Detect which cell encompasses the target text, then output its [x, y] center coordinate. 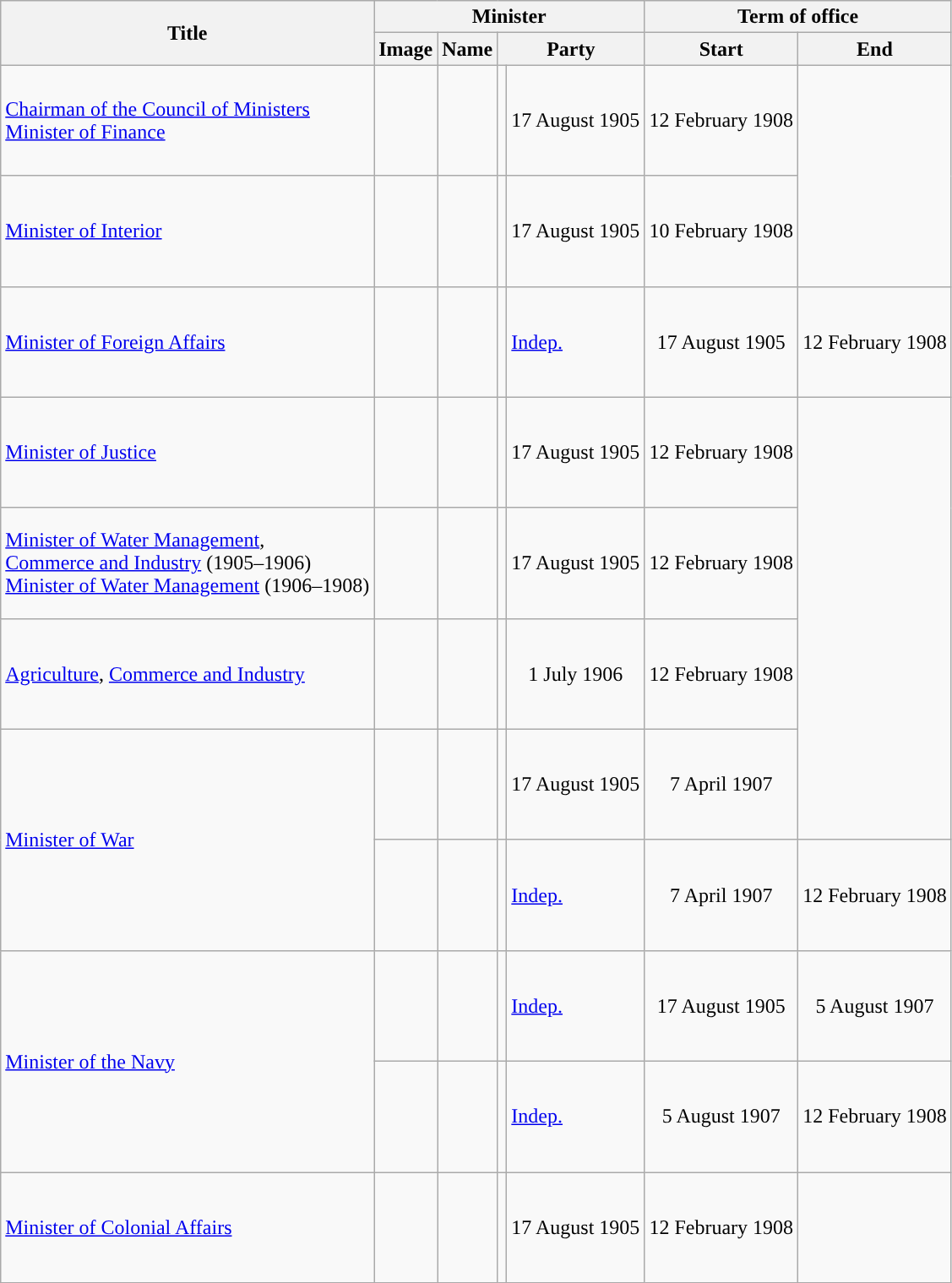
Chairman of the Council of Ministers Minister of Finance [188, 120]
Minister of the Navy [188, 1061]
Minister of Colonial Affairs [188, 1228]
Image [405, 49]
1 July 1906 [576, 674]
Term of office [797, 17]
Name [468, 49]
Title [188, 33]
Minister [509, 17]
Minister of Interior [188, 231]
Party [571, 49]
Start [721, 49]
Minister of War [188, 840]
Minister of Justice [188, 453]
Agriculture, Commerce and Industry [188, 674]
End [875, 49]
Minister of Water Management, Commerce and Industry (1905–1906) Minister of Water Management (1906–1908) [188, 563]
Minister of Foreign Affairs [188, 341]
10 February 1908 [721, 231]
